Scan for the cell matching the given text and deliver its [X, Y] coordinate at center. 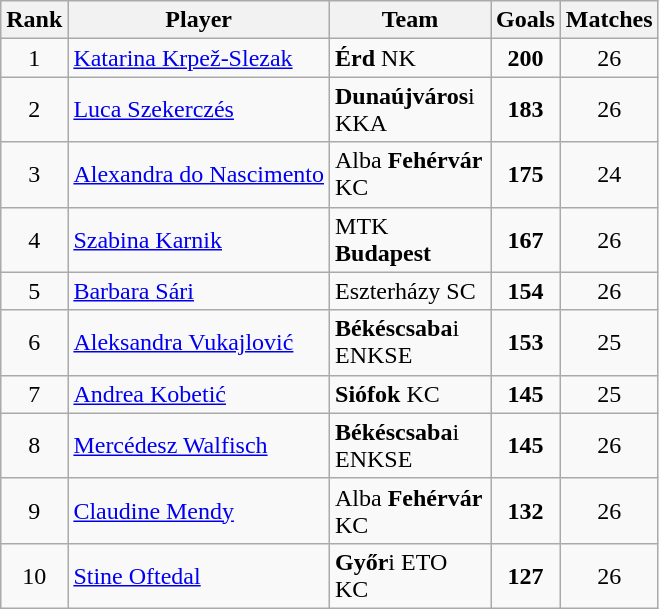
Eszterházy SC [410, 291]
Luca Szekerczés [199, 110]
Aleksandra Vukajlović [199, 342]
1 [34, 58]
153 [526, 342]
Érd NK [410, 58]
Team [410, 20]
Alexandra do Nascimento [199, 174]
200 [526, 58]
10 [34, 576]
Player [199, 20]
3 [34, 174]
9 [34, 510]
Barbara Sári [199, 291]
MTK Budapest [410, 240]
132 [526, 510]
Matches [609, 20]
Katarina Krpež-Slezak [199, 58]
175 [526, 174]
7 [34, 394]
6 [34, 342]
4 [34, 240]
Dunaújvárosi KKA [410, 110]
2 [34, 110]
154 [526, 291]
Mercédesz Walfisch [199, 446]
183 [526, 110]
Rank [34, 20]
Claudine Mendy [199, 510]
167 [526, 240]
Szabina Karnik [199, 240]
5 [34, 291]
127 [526, 576]
Stine Oftedal [199, 576]
Andrea Kobetić [199, 394]
Goals [526, 20]
24 [609, 174]
Siófok KC [410, 394]
Győri ETO KC [410, 576]
8 [34, 446]
